Detect which cell encompasses the target text, then output its (x, y) center coordinate. 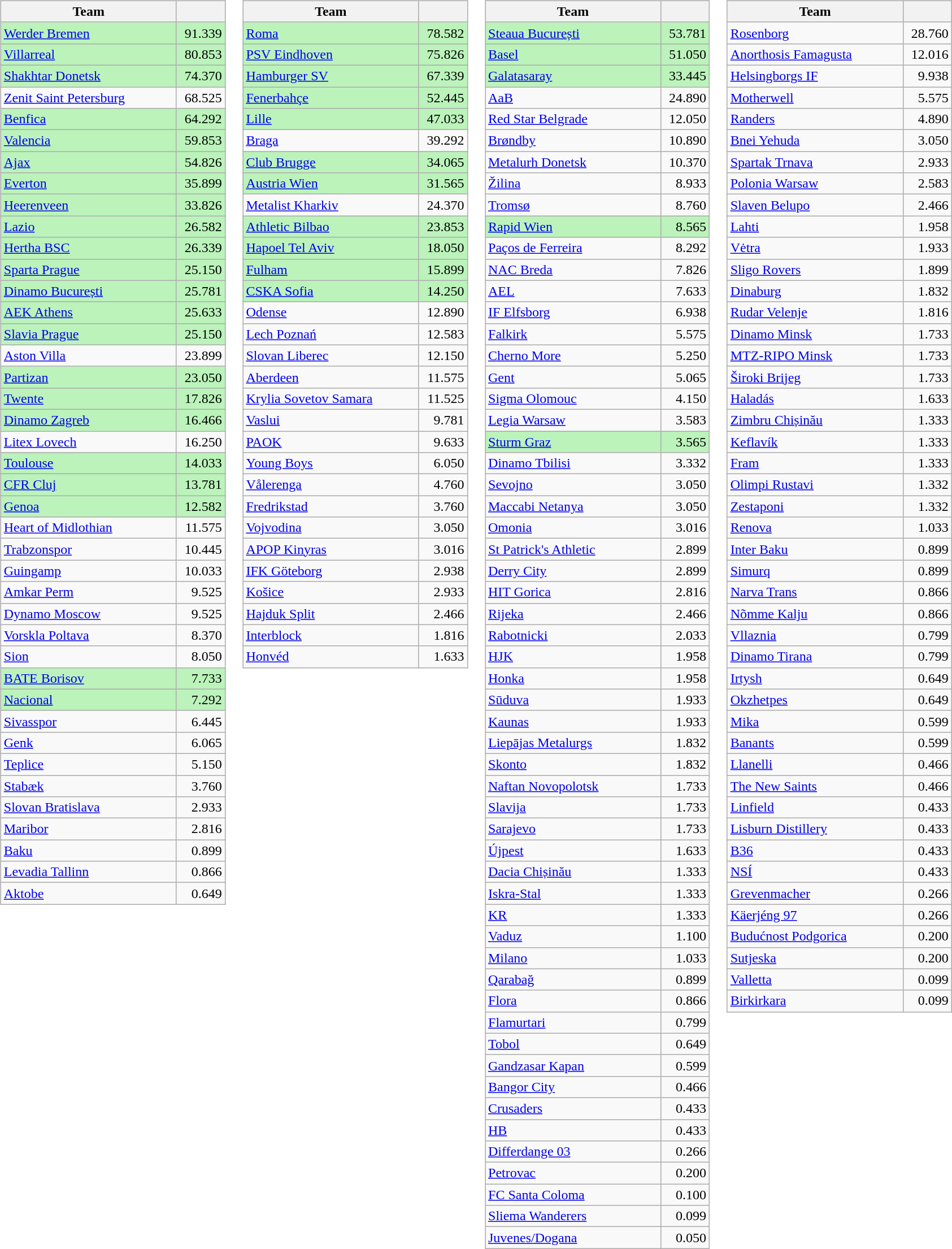
7.733 (201, 678)
Tromsø (573, 205)
10.370 (685, 162)
91.339 (201, 33)
Brøndby (573, 141)
Interblock (331, 635)
7.826 (685, 270)
68.525 (201, 98)
Dynamo Moscow (88, 614)
Naftan Novopolotsk (573, 786)
33.826 (201, 205)
Sigma Olomouc (573, 398)
Athletic Bilbao (331, 227)
Heerenveen (88, 205)
9.938 (927, 76)
Narva Trans (815, 592)
Slaven Belupo (815, 205)
Stabæk (88, 786)
Tobol (573, 1044)
8.292 (685, 248)
Dinamo Minsk (815, 334)
54.826 (201, 162)
8.933 (685, 184)
13.781 (201, 485)
51.050 (685, 54)
23.050 (201, 377)
Steaua București (573, 33)
35.899 (201, 184)
8.760 (685, 205)
15.899 (443, 270)
7.633 (685, 291)
Milano (573, 958)
Vaduz (573, 936)
25.633 (201, 313)
25.781 (201, 291)
10.033 (201, 571)
2.583 (927, 184)
BATE Borisov (88, 678)
47.033 (443, 119)
IF Elfsborg (573, 313)
Irtysh (815, 678)
Sparta Prague (88, 270)
Bangor City (573, 1087)
2.938 (443, 571)
Flamurtari (573, 1022)
PAOK (331, 441)
Sūduva (573, 700)
Dinamo Tirana (815, 657)
34.065 (443, 162)
75.826 (443, 54)
Legia Warsaw (573, 420)
4.150 (685, 398)
Guingamp (88, 571)
9.781 (443, 420)
Young Boys (331, 463)
3.583 (685, 420)
80.853 (201, 54)
18.050 (443, 248)
Valletta (815, 979)
Litex Lovech (88, 441)
64.292 (201, 119)
Crusaders (573, 1108)
Široki Brijeg (815, 377)
Rijeka (573, 614)
1.100 (685, 936)
Honka (573, 678)
74.370 (201, 76)
Zestaponi (815, 506)
3.565 (685, 441)
Omonia (573, 528)
CFR Cluj (88, 485)
Dinamo Tbilisi (573, 463)
PSV Eindhoven (331, 54)
24.370 (443, 205)
12.150 (443, 355)
39.292 (443, 141)
Vllaznia (815, 635)
Gent (573, 377)
Rabotnicki (573, 635)
14.250 (443, 291)
Metalurh Donetsk (573, 162)
12.050 (685, 119)
6.050 (443, 463)
Odense (331, 313)
NAC Breda (573, 270)
5.065 (685, 377)
Randers (815, 119)
31.565 (443, 184)
Hapoel Tel Aviv (331, 248)
Slavia Prague (88, 334)
Vaslui (331, 420)
8.370 (201, 635)
Okzhetpes (815, 700)
Sivasspor (88, 721)
8.565 (685, 227)
Helsingborgs IF (815, 76)
Petrovac (573, 1173)
5.250 (685, 355)
28.760 (927, 33)
Iskra-Stal (573, 894)
Budućnost Podgorica (815, 936)
8.050 (201, 657)
Aktobe (88, 894)
Anorthosis Famagusta (815, 54)
Vojvodina (331, 528)
Slovan Liberec (331, 355)
Hamburger SV (331, 76)
23.899 (201, 355)
CSKA Sofia (331, 291)
Maccabi Netanya (573, 506)
Fulham (331, 270)
Heart of Midlothian (88, 528)
10.445 (201, 549)
9.633 (443, 441)
Metalist Kharkiv (331, 205)
St Patrick's Athletic (573, 549)
APOP Kinyras (331, 549)
Red Star Belgrade (573, 119)
12.016 (927, 54)
Cherno More (573, 355)
FC Santa Coloma (573, 1195)
Genoa (88, 506)
Aston Villa (88, 355)
Motherwell (815, 98)
Everton (88, 184)
24.890 (685, 98)
Hajduk Split (331, 614)
Sion (88, 657)
Nacional (88, 700)
Bnei Yehuda (815, 141)
2.033 (685, 635)
Sturm Graz (573, 441)
Sliema Wanderers (573, 1216)
The New Saints (815, 786)
16.250 (201, 441)
Vorskla Poltava (88, 635)
Vėtra (815, 248)
Partizan (88, 377)
Austria Wien (331, 184)
Grevenmacher (815, 894)
52.445 (443, 98)
Dacia Chișinău (573, 872)
Villarreal (88, 54)
Sarajevo (573, 829)
Maribor (88, 829)
AEL (573, 291)
Llanelli (815, 764)
0.100 (685, 1195)
12.890 (443, 313)
78.582 (443, 33)
17.826 (201, 398)
Gandzasar Kapan (573, 1065)
Lazio (88, 227)
Nõmme Kalju (815, 614)
Haladás (815, 398)
KR (573, 915)
Toulouse (88, 463)
Honvéd (331, 657)
Inter Baku (815, 549)
Liepājas Metalurgs (573, 743)
Linfield (815, 808)
Paços de Ferreira (573, 248)
Flora (573, 1001)
Birkirkara (815, 1001)
4.760 (443, 485)
Rapid Wien (573, 227)
Shakhtar Donetsk (88, 76)
Polonia Warsaw (815, 184)
Dinamo București (88, 291)
Braga (331, 141)
Differdange 03 (573, 1152)
HB (573, 1130)
AEK Athens (88, 313)
Lahti (815, 227)
33.445 (685, 76)
Roma (331, 33)
Košice (331, 592)
Fredrikstad (331, 506)
Simurq (815, 571)
14.033 (201, 463)
NSÍ (815, 872)
Aberdeen (331, 377)
Keflavík (815, 441)
Sutjeska (815, 958)
HIT Gorica (573, 592)
Dinamo Zagreb (88, 420)
Skonto (573, 764)
Lech Poznań (331, 334)
Kaunas (573, 721)
Amkar Perm (88, 592)
4.890 (927, 119)
Falkirk (573, 334)
6.065 (201, 743)
0.050 (685, 1238)
Benfica (88, 119)
Olimpi Rustavi (815, 485)
Club Brugge (331, 162)
26.339 (201, 248)
Banants (815, 743)
Twente (88, 398)
Zenit Saint Petersburg (88, 98)
10.890 (685, 141)
Sevojno (573, 485)
26.582 (201, 227)
Dinaburg (815, 291)
MTZ-RIPO Minsk (815, 355)
Hertha BSC (88, 248)
HJK (573, 657)
Újpest (573, 851)
59.853 (201, 141)
6.445 (201, 721)
6.938 (685, 313)
AaB (573, 98)
Renova (815, 528)
Genk (88, 743)
B36 (815, 851)
Rudar Velenje (815, 313)
Sligo Rovers (815, 270)
12.583 (443, 334)
Zimbru Chișinău (815, 420)
Krylia Sovetov Samara (331, 398)
Valencia (88, 141)
11.525 (443, 398)
Teplice (88, 764)
16.466 (201, 420)
Juvenes/Dogana (573, 1238)
IFK Göteborg (331, 571)
Galatasaray (573, 76)
Fram (815, 463)
23.853 (443, 227)
1.899 (927, 270)
3.332 (685, 463)
Käerjéng 97 (815, 915)
Basel (573, 54)
Baku (88, 851)
Trabzonspor (88, 549)
67.339 (443, 76)
Ajax (88, 162)
Slovan Bratislava (88, 808)
Lisburn Distillery (815, 829)
Slavija (573, 808)
Vålerenga (331, 485)
5.150 (201, 764)
7.292 (201, 700)
53.781 (685, 33)
Werder Bremen (88, 33)
Derry City (573, 571)
12.582 (201, 506)
Levadia Tallinn (88, 872)
Spartak Trnava (815, 162)
Rosenborg (815, 33)
Lille (331, 119)
Qarabağ (573, 979)
Fenerbahçe (331, 98)
Žilina (573, 184)
Mika (815, 721)
